Detect which cell encompasses the target text, then output its (x, y) center coordinate. 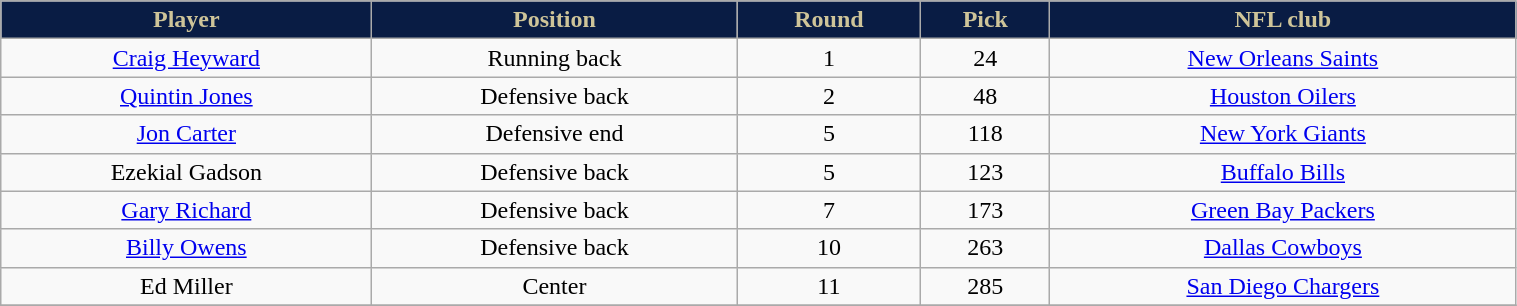
Defensive end (554, 134)
New York Giants (1283, 134)
Quintin Jones (186, 96)
285 (986, 286)
123 (986, 172)
Dallas Cowboys (1283, 248)
10 (829, 248)
263 (986, 248)
24 (986, 58)
Pick (986, 20)
Running back (554, 58)
Round (829, 20)
7 (829, 210)
Buffalo Bills (1283, 172)
NFL club (1283, 20)
Player (186, 20)
11 (829, 286)
Houston Oilers (1283, 96)
Craig Heyward (186, 58)
Position (554, 20)
Billy Owens (186, 248)
Ezekial Gadson (186, 172)
Jon Carter (186, 134)
173 (986, 210)
New Orleans Saints (1283, 58)
Gary Richard (186, 210)
San Diego Chargers (1283, 286)
Ed Miller (186, 286)
48 (986, 96)
118 (986, 134)
1 (829, 58)
Center (554, 286)
2 (829, 96)
Green Bay Packers (1283, 210)
